Provide the (x, y) coordinate of the cell's center where the given text is located.  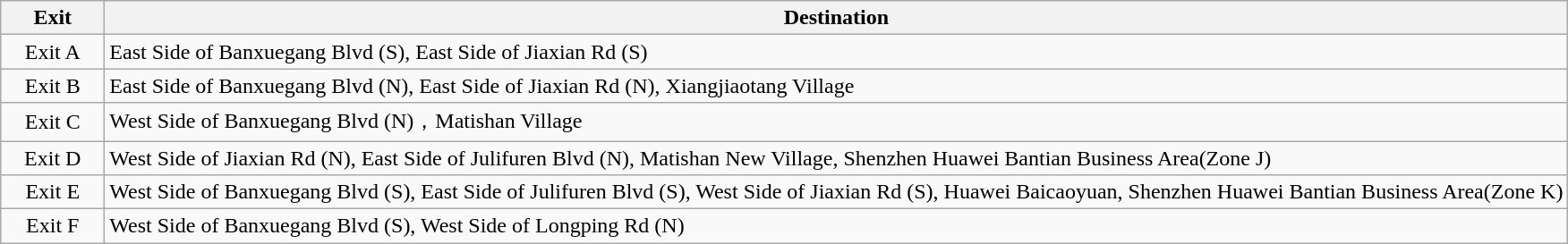
East Side of Banxuegang Blvd (N), East Side of Jiaxian Rd (N), Xiangjiaotang Village (836, 86)
Exit F (53, 226)
Exit A (53, 52)
Destination (836, 18)
Exit E (53, 192)
Exit (53, 18)
East Side of Banxuegang Blvd (S), East Side of Jiaxian Rd (S) (836, 52)
Exit B (53, 86)
Exit D (53, 158)
West Side of Banxuegang Blvd (N)，Matishan Village (836, 122)
West Side of Banxuegang Blvd (S), West Side of Longping Rd (N) (836, 226)
West Side of Jiaxian Rd (N), East Side of Julifuren Blvd (N), Matishan New Village, Shenzhen Huawei Bantian Business Area(Zone J) (836, 158)
Exit C (53, 122)
